Detect which cell encompasses the target text, then output its [X, Y] center coordinate. 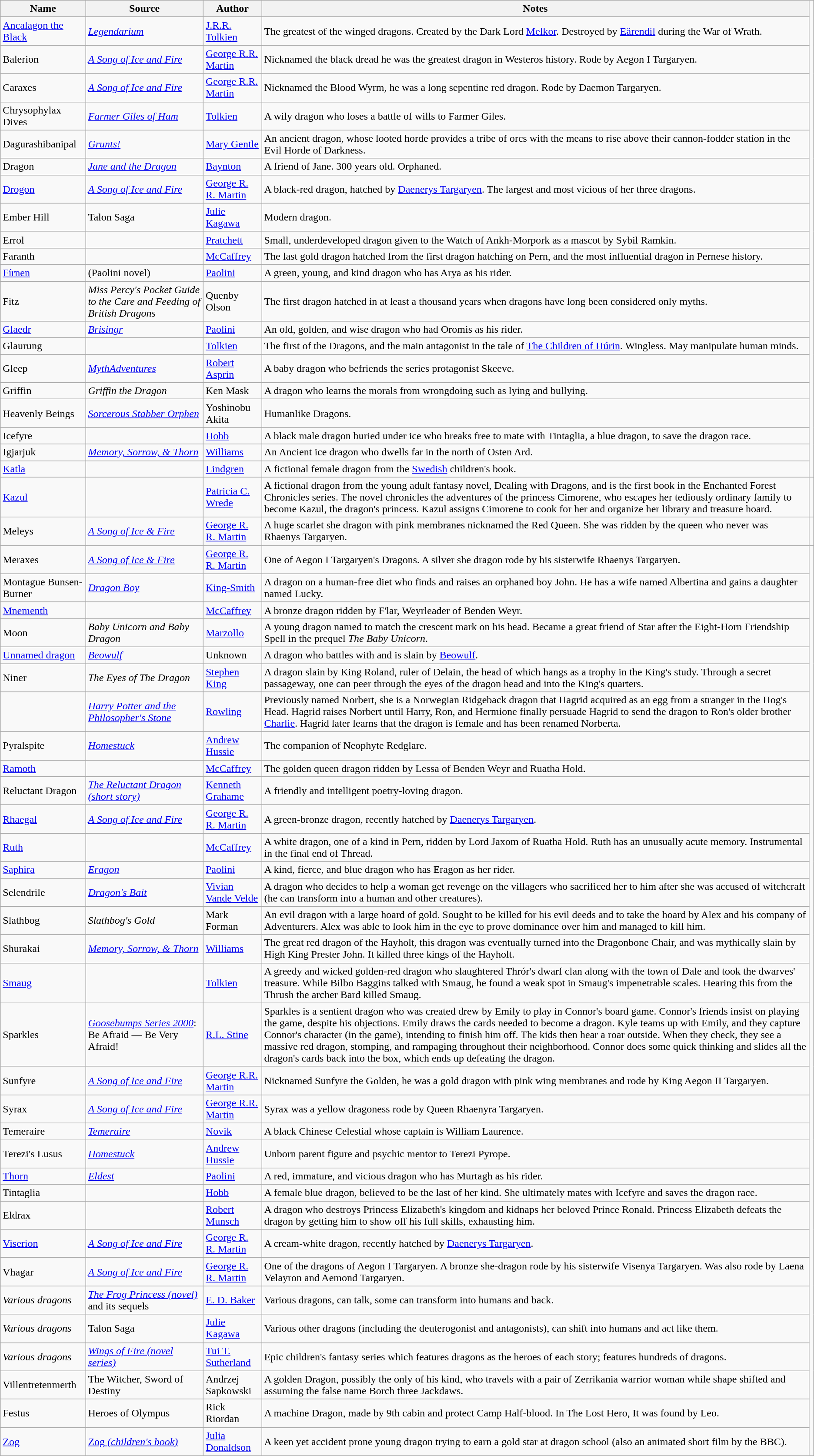
Syrax was a yellow dragoness rode by Queen Rhaenyra Targaryen. [535, 1109]
Source [144, 9]
Goosebumps Series 2000: Be Afraid — Be Very Afraid! [144, 1035]
Rick Riordan [232, 1413]
Julia Donaldson [232, 1441]
An old, golden, and wise dragon who had Oromis as his rider. [535, 330]
Lindgren [232, 469]
A machine Dragon, made by 9th cabin and protect Camp Half-blood. In The Lost Hero, It was found by Leo. [535, 1413]
Pratchett [232, 240]
MythAdventures [144, 369]
The companion of Neophyte Redglare. [535, 746]
The Reluctant Dragon (short story) [144, 791]
Vhagar [43, 1272]
Epic children's fantasy series which features dragons as the heroes of each story; features hundreds of dragons. [535, 1357]
Nicknamed Sunfyre the Golden, he was a gold dragon with pink wing membranes and rode by King Aegon II Targaryen. [535, 1080]
Humanlike Dragons. [535, 413]
Novik [232, 1131]
Farmer Giles of Ham [144, 116]
Mark Forman [232, 920]
Mnementh [43, 610]
A red, immature, and vicious dragon who has Murtagh as his rider. [535, 1176]
A dragon on a human-free diet who finds and raises an orphaned boy John. He has a wife named Albertina and gains a daughter named Lucky. [535, 588]
A black-red dragon, hatched by Daenerys Targaryen. The largest and most vicious of her three dragons. [535, 189]
Chrysophylax Dives [43, 116]
Nicknamed the black dread he was the greatest dragon in Westeros history. Rode by Aegon I Targaryen. [535, 59]
J.R.R. Tolkien [232, 31]
Errol [43, 240]
King-Smith [232, 588]
Ruth [43, 847]
The last gold dragon hatched from the first dragon hatching on Pern, and the most influential dragon in Pernese history. [535, 256]
Unknown [232, 655]
Glaedr [43, 330]
Baynton [232, 167]
Small, underdeveloped dragon given to the Watch of Ankh-Morpork as a mascot by Sybil Ramkin. [535, 240]
One of Aegon I Targaryen's Dragons. A silver she dragon rode by his sisterwife Rhaenys Targaryen. [535, 559]
Robert Asprin [232, 369]
Saphira [43, 870]
Drogon [43, 189]
Zog [43, 1441]
Tui T. Sutherland [232, 1357]
Igjarjuk [43, 452]
Quenby Olson [232, 301]
The golden queen dragon ridden by Lessa of Benden Weyr and Ruatha Hold. [535, 768]
Rowling [232, 712]
An Ancient ice dragon who dwells far in the north of Osten Ard. [535, 452]
The first dragon hatched in at least a thousand years when dragons have long been considered only myths. [535, 301]
A friendly and intelligent poetry-loving dragon. [535, 791]
Legendarium [144, 31]
Harry Potter and the Philosopher's Stone [144, 712]
Ancalagon the Black [43, 31]
Heroes of Olympus [144, 1413]
Dragon's Bait [144, 892]
Rhaegal [43, 819]
A kind, fierce, and blue dragon who has Eragon as her rider. [535, 870]
The Witcher, Sword of Destiny [144, 1385]
(Paolini novel) [144, 273]
Stephen King [232, 678]
R.L. Stine [232, 1035]
Kenneth Grahame [232, 791]
Unborn parent figure and psychic mentor to Terezi Pyrope. [535, 1153]
Niner [43, 678]
Vivian Vande Velde [232, 892]
Author [232, 9]
Thorn [43, 1176]
Pyralspite [43, 746]
Slathbog [43, 920]
The greatest of the winged dragons. Created by the Dark Lord Melkor. Destroyed by Eärendil during the War of Wrath. [535, 31]
Nicknamed the Blood Wyrm, he was a long sepentine red dragon. Rode by Daemon Targaryen. [535, 88]
Katla [43, 469]
Syrax [43, 1109]
Heavenly Beings [43, 413]
Dragon Boy [144, 588]
Glaurung [43, 346]
Selendrile [43, 892]
Beowulf [144, 655]
Marzollo [232, 632]
Ramoth [43, 768]
Terezi's Lusus [43, 1153]
A huge scarlet she dragon with pink membranes nicknamed the Red Queen. She was ridden by the queen who never was Rhaenys Targaryen. [535, 531]
Miss Percy's Pocket Guide to the Care and Feeding of British Dragons [144, 301]
The Frog Princess (novel) and its sequels [144, 1300]
Sparkles [43, 1035]
Jane and the Dragon [144, 167]
A wily dragon who loses a battle of wills to Farmer Giles. [535, 116]
Ember Hill [43, 217]
Shurakai [43, 949]
A fictional female dragon from the Swedish children's book. [535, 469]
Baby Unicorn and Baby Dragon [144, 632]
Montague Bunsen-Burner [43, 588]
Dagurashibanipal [43, 144]
A dragon who learns the morals from wrongdoing such as lying and bullying. [535, 391]
Villentretenmerth [43, 1385]
Tintaglia [43, 1193]
Festus [43, 1413]
A bronze dragon ridden by F'lar, Weyrleader of Benden Weyr. [535, 610]
Ken Mask [232, 391]
A cream-white dragon, recently hatched by Daenerys Targaryen. [535, 1244]
Name [43, 9]
A dragon who battles with and is slain by Beowulf. [535, 655]
The Eyes of The Dragon [144, 678]
A baby dragon who befriends the series protagonist Skeeve. [535, 369]
Viserion [43, 1244]
Andrzej Sapkowski [232, 1385]
Meraxes [43, 559]
Eldest [144, 1176]
Fírnen [43, 273]
Sunfyre [43, 1080]
Faranth [43, 256]
Wings of Fire (novel series) [144, 1357]
Smaug [43, 983]
Sorcerous Stabber Orphen [144, 413]
Griffin the Dragon [144, 391]
A keen yet accident prone young dragon trying to earn a gold star at dragon school (also an animated short film by the BBC). [535, 1441]
Robert Munsch [232, 1215]
A black Chinese Celestial whose captain is William Laurence. [535, 1131]
Dragon [43, 167]
Fitz [43, 301]
Patricia C. Wrede [232, 497]
Grunts! [144, 144]
Balerion [43, 59]
E. D. Baker [232, 1300]
Zog (children's book) [144, 1441]
A green-bronze dragon, recently hatched by Daenerys Targaryen. [535, 819]
Modern dragon. [535, 217]
A female blue dragon, believed to be the last of her kind. She ultimately mates with Icefyre and saves the dragon race. [535, 1193]
Gleep [43, 369]
Brisingr [144, 330]
Moon [43, 632]
Eldrax [43, 1215]
Slathbog's Gold [144, 920]
Various other dragons (including the deuterogonist and antagonists), can shift into humans and act like them. [535, 1328]
Notes [535, 9]
Unnamed dragon [43, 655]
Icefyre [43, 436]
Griffin [43, 391]
Mary Gentle [232, 144]
Yoshinobu Akita [232, 413]
A black male dragon buried under ice who breaks free to mate with Tintaglia, a blue dragon, to save the dragon race. [535, 436]
Various dragons, can talk, some can transform into humans and back. [535, 1300]
Meleys [43, 531]
Kazul [43, 497]
A friend of Jane. 300 years old. Orphaned. [535, 167]
Reluctant Dragon [43, 791]
The first of the Dragons, and the main antagonist in the tale of The Children of Húrin. Wingless. May manipulate human minds. [535, 346]
Caraxes [43, 88]
A green, young, and kind dragon who has Arya as his rider. [535, 273]
Eragon [144, 870]
